Extract the (X, Y) coordinate from the center of the cell holding the provided text.  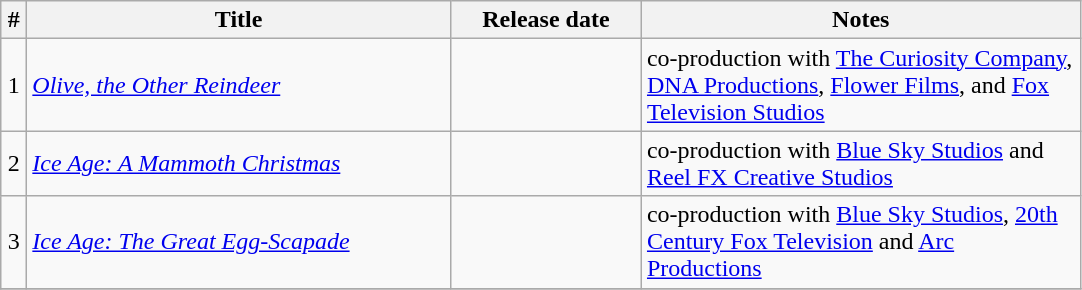
Notes (860, 20)
1 (14, 85)
3 (14, 242)
Ice Age: A Mammoth Christmas (239, 164)
2 (14, 164)
co-production with The Curiosity Company, DNA Productions, Flower Films, and Fox Television Studios (860, 85)
Title (239, 20)
Ice Age: The Great Egg-Scapade (239, 242)
# (14, 20)
Release date (546, 20)
co-production with Blue Sky Studios, 20th Century Fox Television and Arc Productions (860, 242)
co-production with Blue Sky Studios and Reel FX Creative Studios (860, 164)
Olive, the Other Reindeer (239, 85)
